Identify which cell holds the provided text, then report its (X, Y) central coordinate. 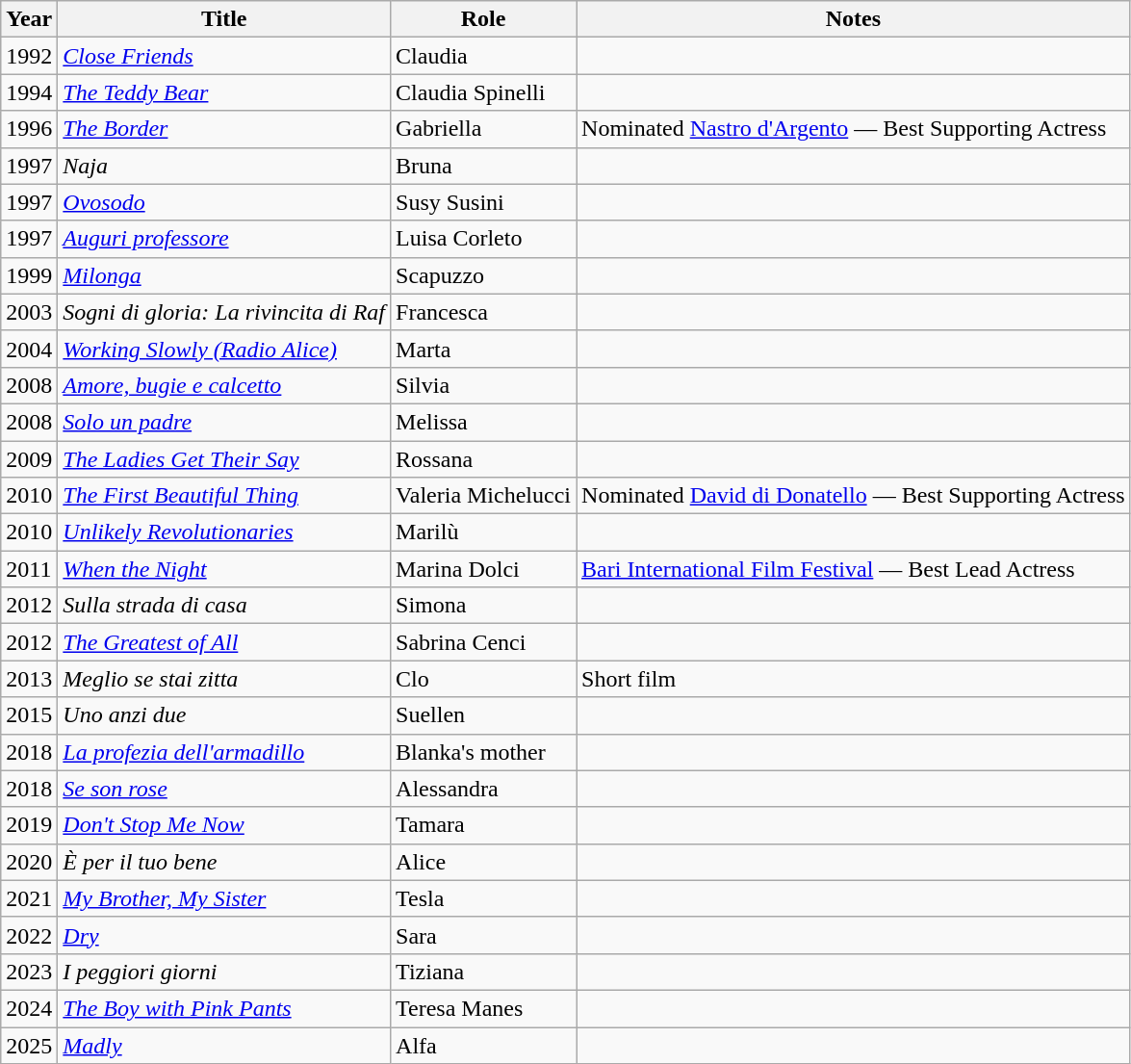
2013 (29, 679)
Valeria Michelucci (483, 496)
Rossana (483, 459)
Blanka's mother (483, 752)
The Teddy Bear (224, 92)
Uno anzi due (224, 715)
Se son rose (224, 789)
Tiziana (483, 972)
Meglio se stai zitta (224, 679)
1994 (29, 92)
Dry (224, 935)
When the Night (224, 569)
Marina Dolci (483, 569)
Unlikely Revolutionaries (224, 532)
Bari International Film Festival — Best Lead Actress (854, 569)
The Boy with Pink Pants (224, 1008)
The First Beautiful Thing (224, 496)
Gabriella (483, 129)
The Ladies Get Their Say (224, 459)
Sogni di gloria: La rivincita di Raf (224, 312)
Madly (224, 1045)
1999 (29, 275)
Alice (483, 862)
2021 (29, 898)
Susy Susini (483, 202)
Solo un padre (224, 422)
Silvia (483, 385)
2020 (29, 862)
Don't Stop Me Now (224, 825)
Melissa (483, 422)
Marilù (483, 532)
La profezia dell'armadillo (224, 752)
Simona (483, 606)
Alfa (483, 1045)
Amore, bugie e calcetto (224, 385)
My Brother, My Sister (224, 898)
2015 (29, 715)
2011 (29, 569)
È per il tuo bene (224, 862)
2009 (29, 459)
Notes (854, 19)
The Border (224, 129)
Claudia Spinelli (483, 92)
Tesla (483, 898)
Clo (483, 679)
Alessandra (483, 789)
Tamara (483, 825)
2022 (29, 935)
Luisa Corleto (483, 239)
Nominated Nastro d'Argento — Best Supporting Actress (854, 129)
Marta (483, 349)
1996 (29, 129)
Ovosodo (224, 202)
I peggiori giorni (224, 972)
Bruna (483, 166)
Close Friends (224, 56)
2024 (29, 1008)
2004 (29, 349)
Claudia (483, 56)
Francesca (483, 312)
Working Slowly (Radio Alice) (224, 349)
Role (483, 19)
Sabrina Cenci (483, 642)
Teresa Manes (483, 1008)
Auguri professore (224, 239)
Naja (224, 166)
2023 (29, 972)
2003 (29, 312)
Short film (854, 679)
The Greatest of All (224, 642)
2019 (29, 825)
Suellen (483, 715)
Nominated David di Donatello — Best Supporting Actress (854, 496)
Sulla strada di casa (224, 606)
Title (224, 19)
Year (29, 19)
1992 (29, 56)
Scapuzzo (483, 275)
2025 (29, 1045)
Milonga (224, 275)
Sara (483, 935)
